Identify which cell holds the provided text, then report its [X, Y] central coordinate. 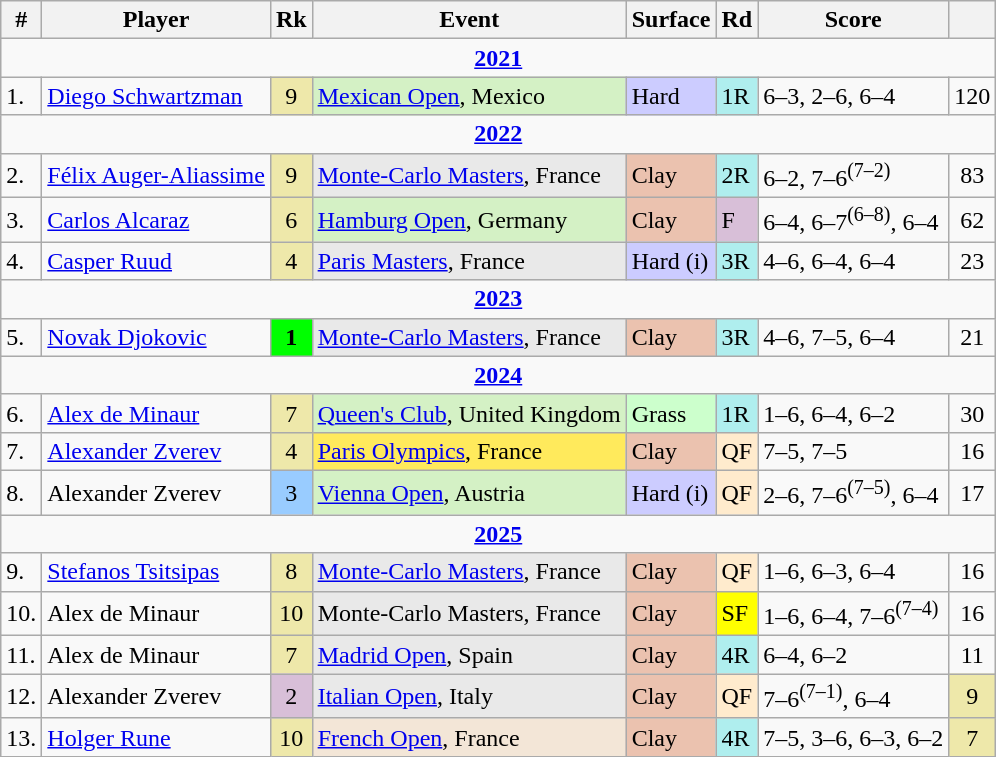
6–4, 6–7(6–8), 6–4 [854, 220]
Diego Schwartzman [156, 96]
Rd [737, 20]
6. [22, 413]
Queen's Club, United Kingdom [469, 413]
2. [22, 176]
2021 [498, 58]
9. [22, 572]
1–6, 6–4, 6–2 [854, 413]
French Open, France [469, 737]
Mexican Open, Mexico [469, 96]
Carlos Alcaraz [156, 220]
Surface [671, 20]
120 [972, 96]
7. [22, 451]
1. [22, 96]
23 [972, 261]
2025 [498, 534]
11. [22, 655]
11 [972, 655]
8. [22, 492]
Paris Masters, France [469, 261]
7–5, 7–5 [854, 451]
7–6(7–1), 6–4 [854, 696]
6–2, 7–6(7–2) [854, 176]
1–6, 6–3, 6–4 [854, 572]
Hamburg Open, Germany [469, 220]
2 [291, 696]
F [737, 220]
3. [22, 220]
62 [972, 220]
6–3, 2–6, 6–4 [854, 96]
30 [972, 413]
2–6, 7–6(7–5), 6–4 [854, 492]
Stefanos Tsitsipas [156, 572]
4. [22, 261]
4–6, 7–5, 6–4 [854, 337]
6 [291, 220]
Italian Open, Italy [469, 696]
Grass [671, 413]
2R [737, 176]
8 [291, 572]
Rk [291, 20]
12. [22, 696]
SF [737, 614]
1 [291, 337]
2024 [498, 375]
1–6, 6–4, 7–6(7–4) [854, 614]
Score [854, 20]
Holger Rune [156, 737]
2022 [498, 134]
21 [972, 337]
17 [972, 492]
4–6, 6–4, 6–4 [854, 261]
Félix Auger-Aliassime [156, 176]
Casper Ruud [156, 261]
2023 [498, 299]
5. [22, 337]
Event [469, 20]
3 [291, 492]
7–5, 3–6, 6–3, 6–2 [854, 737]
Madrid Open, Spain [469, 655]
Paris Olympics, France [469, 451]
Player [156, 20]
83 [972, 176]
13. [22, 737]
Novak Djokovic [156, 337]
Hard [671, 96]
Vienna Open, Austria [469, 492]
# [22, 20]
6–4, 6–2 [854, 655]
10. [22, 614]
